Find where the given text appears and provide that cell's center as [x, y] coordinate. 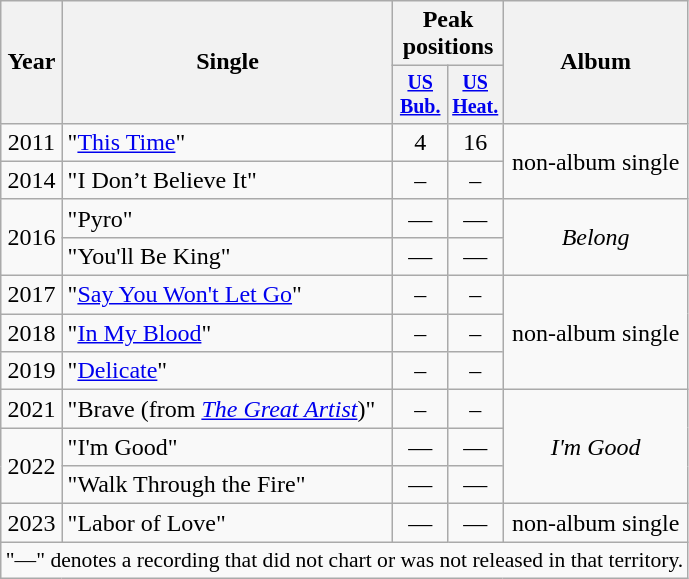
2011 [32, 142]
"Delicate" [228, 371]
Single [228, 62]
I'm Good [596, 447]
2016 [32, 237]
2014 [32, 180]
USHeat. [475, 94]
4 [420, 142]
"Walk Through the Fire" [228, 485]
"You'll Be King" [228, 256]
"Brave (from The Great Artist)" [228, 409]
Album [596, 62]
16 [475, 142]
Peak positions [448, 34]
2019 [32, 371]
Year [32, 62]
"Pyro" [228, 218]
Belong [596, 237]
"Say You Won't Let Go" [228, 295]
"This Time" [228, 142]
2017 [32, 295]
"I'm Good" [228, 447]
2023 [32, 523]
"Labor of Love" [228, 523]
"I Don’t Believe It" [228, 180]
"—" denotes a recording that did not chart or was not released in that territory. [345, 560]
2021 [32, 409]
2022 [32, 466]
2018 [32, 333]
USBub. [420, 94]
"In My Blood" [228, 333]
